Provide the (x, y) coordinate of the cell's center where the given text is located.  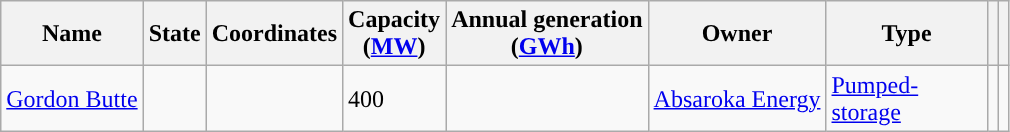
Absaroka Energy (737, 98)
Annual generation(GWh) (547, 34)
Name (72, 34)
Owner (737, 34)
State (174, 34)
Type (906, 34)
Coordinates (274, 34)
400 (394, 98)
Pumped-storage (906, 98)
Gordon Butte (72, 98)
Capacity(MW) (394, 34)
